Identify which cell holds the provided text, then report its (x, y) central coordinate. 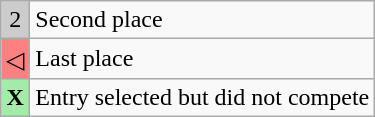
X (16, 97)
◁ (16, 59)
2 (16, 20)
Entry selected but did not compete (202, 97)
Last place (202, 59)
Second place (202, 20)
